For the text-containing cell, return its midpoint in [x, y] coordinate format. 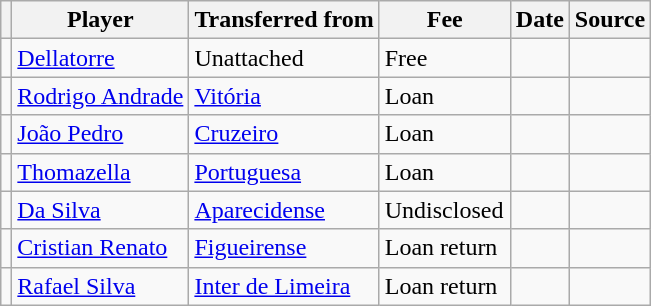
Transferred from [284, 20]
Da Silva [100, 210]
Source [610, 20]
Cristian Renato [100, 248]
Figueirense [284, 248]
Dellatorre [100, 58]
Unattached [284, 58]
Vitória [284, 96]
Date [540, 20]
Rafael Silva [100, 286]
Free [444, 58]
Cruzeiro [284, 134]
Fee [444, 20]
Thomazella [100, 172]
Player [100, 20]
Aparecidense [284, 210]
Portuguesa [284, 172]
Inter de Limeira [284, 286]
Undisclosed [444, 210]
João Pedro [100, 134]
Rodrigo Andrade [100, 96]
